For the text-containing cell, return its midpoint in (X, Y) coordinate format. 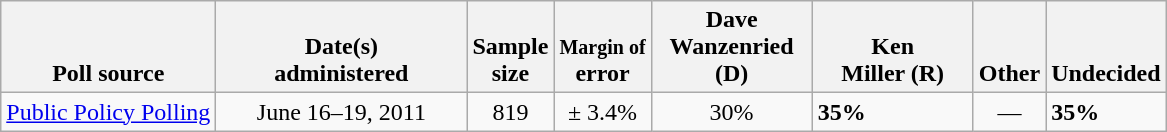
— (1009, 112)
Other (1009, 47)
Margin oferror (602, 47)
819 (510, 112)
Public Policy Polling (108, 112)
Poll source (108, 47)
30% (732, 112)
June 16–19, 2011 (342, 112)
± 3.4% (602, 112)
Date(s)administered (342, 47)
Samplesize (510, 47)
KenMiller (R) (892, 47)
DaveWanzenried (D) (732, 47)
Undecided (1106, 47)
